Pinpoint the cell where the given text exists, returning its [x, y] midpoint coordinate. 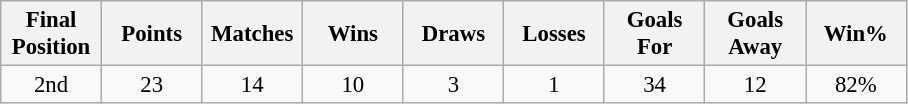
Losses [554, 34]
Final Position [52, 34]
Goals For [654, 34]
12 [756, 85]
Win% [856, 34]
82% [856, 85]
10 [354, 85]
Draws [454, 34]
Goals Away [756, 34]
1 [554, 85]
Wins [354, 34]
3 [454, 85]
Matches [252, 34]
23 [152, 85]
14 [252, 85]
Points [152, 34]
34 [654, 85]
2nd [52, 85]
